Extract the [X, Y] coordinate from the center of the cell holding the provided text.  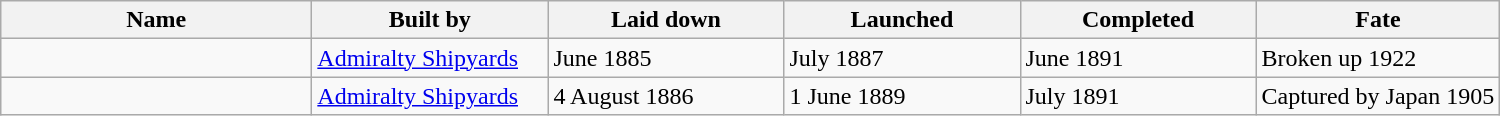
July 1887 [902, 58]
Completed [1138, 20]
June 1885 [666, 58]
June 1891 [1138, 58]
Captured by Japan 1905 [1378, 96]
Fate [1378, 20]
Name [156, 20]
Launched [902, 20]
July 1891 [1138, 96]
Built by [430, 20]
1 June 1889 [902, 96]
Broken up 1922 [1378, 58]
4 August 1886 [666, 96]
Laid down [666, 20]
